Identify which cell holds the provided text, then report its (X, Y) central coordinate. 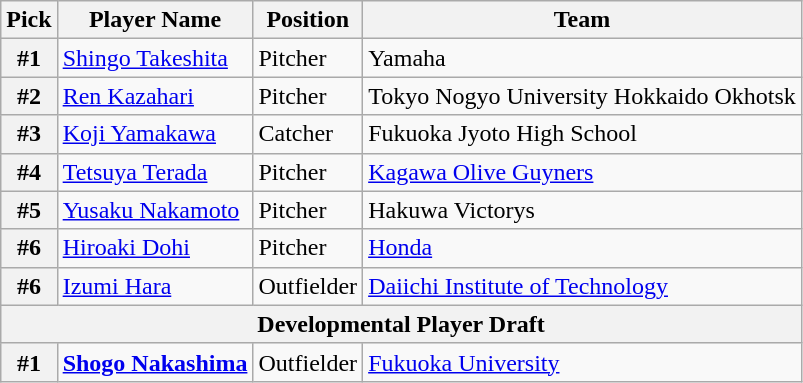
Ren Kazahari (155, 96)
Team (582, 20)
Yamaha (582, 58)
#4 (29, 172)
Tetsuya Terada (155, 172)
#5 (29, 210)
Pick (29, 20)
Fukuoka University (582, 362)
Hakuwa Victorys (582, 210)
Position (308, 20)
Catcher (308, 134)
Yusaku Nakamoto (155, 210)
Fukuoka Jyoto High School (582, 134)
Koji Yamakawa (155, 134)
Player Name (155, 20)
Honda (582, 248)
Developmental Player Draft (402, 324)
Tokyo Nogyo University Hokkaido Okhotsk (582, 96)
Daiichi Institute of Technology (582, 286)
Izumi Hara (155, 286)
Shogo Nakashima (155, 362)
Kagawa Olive Guyners (582, 172)
Hiroaki Dohi (155, 248)
Shingo Takeshita (155, 58)
#3 (29, 134)
#2 (29, 96)
